Scan for the cell matching the given text and deliver its (x, y) coordinate at center. 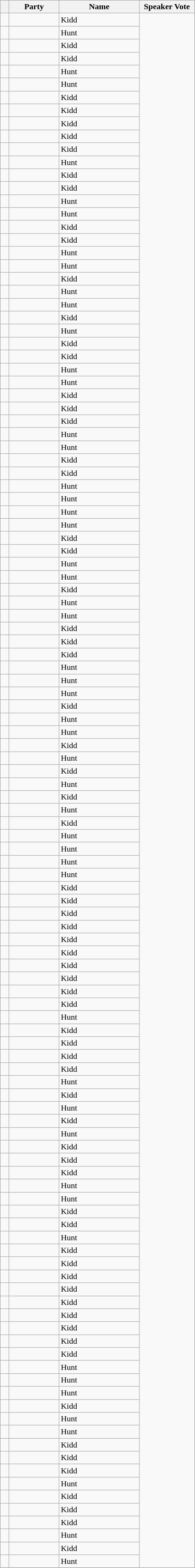
Name (99, 7)
Speaker Vote (167, 7)
Party (34, 7)
